Extract the [x, y] coordinate from the center of the cell holding the provided text.  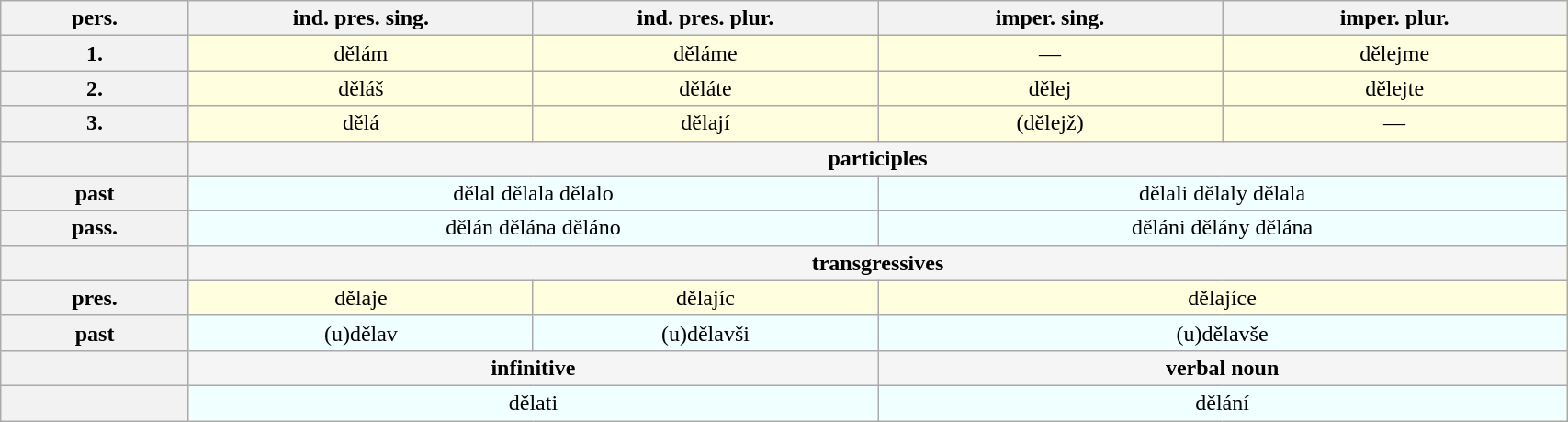
(u)dělavši [705, 333]
ind. pres. plur. [705, 18]
dělajíc [705, 298]
děláš [360, 88]
ind. pres. sing. [360, 18]
dělej [1051, 88]
2. [96, 88]
dělali dělaly dělala [1223, 193]
3. [96, 123]
imper. plur. [1394, 18]
infinitive [533, 368]
dělání [1223, 403]
(u)dělav [360, 333]
dělají [705, 123]
pass. [96, 228]
(u)dělavše [1223, 333]
dělám [360, 53]
děláme [705, 53]
dělaje [360, 298]
dělejme [1394, 53]
dělati [533, 403]
dělán dělána děláno [533, 228]
participles [877, 158]
dělajíce [1223, 298]
dělal dělala dělalo [533, 193]
1. [96, 53]
verbal noun [1223, 368]
imper. sing. [1051, 18]
děláni dělány dělána [1223, 228]
dělejte [1394, 88]
děláte [705, 88]
(dělejž) [1051, 123]
transgressives [877, 263]
pres. [96, 298]
dělá [360, 123]
pers. [96, 18]
